Return (x, y) of the center of cell containing provided text 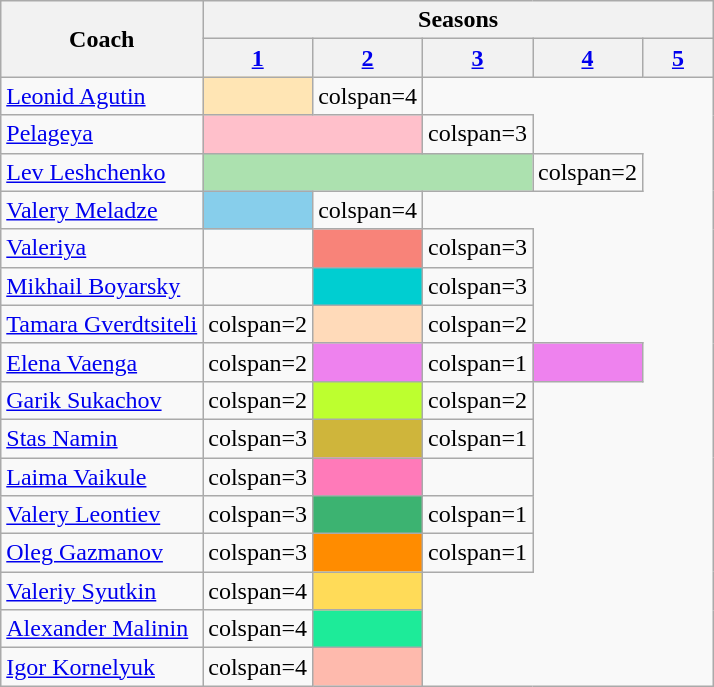
Seasons (458, 20)
Lev Leshchenko (102, 172)
Mikhail Boyarsky (102, 286)
Pelageya (102, 134)
5 (678, 58)
Coach (102, 39)
Laima Vaikule (102, 477)
Garik Sukachov (102, 400)
Oleg Gazmanov (102, 553)
Valeriya (102, 248)
Valery Leontiev (102, 515)
Stas Namin (102, 438)
2 (368, 58)
Tamara Gverdtsiteli (102, 324)
Valery Meladze (102, 210)
4 (587, 58)
3 (478, 58)
Valeriy Syutkin (102, 591)
1 (258, 58)
Igor Kornelyuk (102, 667)
Alexander Malinin (102, 629)
Elena Vaenga (102, 362)
Leonid Agutin (102, 96)
